Extract the [x, y] coordinate from the center of the cell holding the provided text.  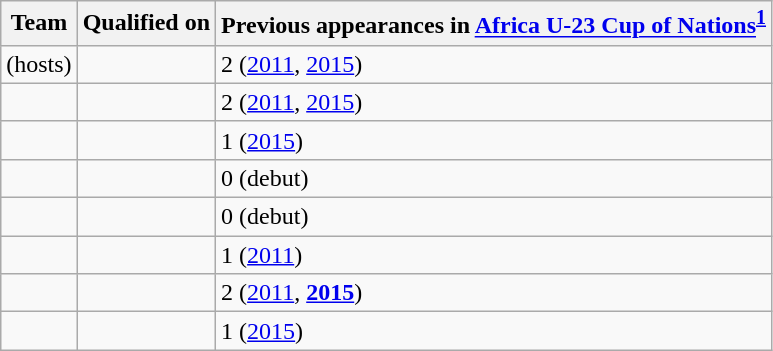
1 (2011) [494, 255]
Qualified on [146, 24]
Team [39, 24]
Previous appearances in Africa U-23 Cup of Nations1 [494, 24]
(hosts) [39, 64]
